Identify which cell holds the provided text, then report its [x, y] central coordinate. 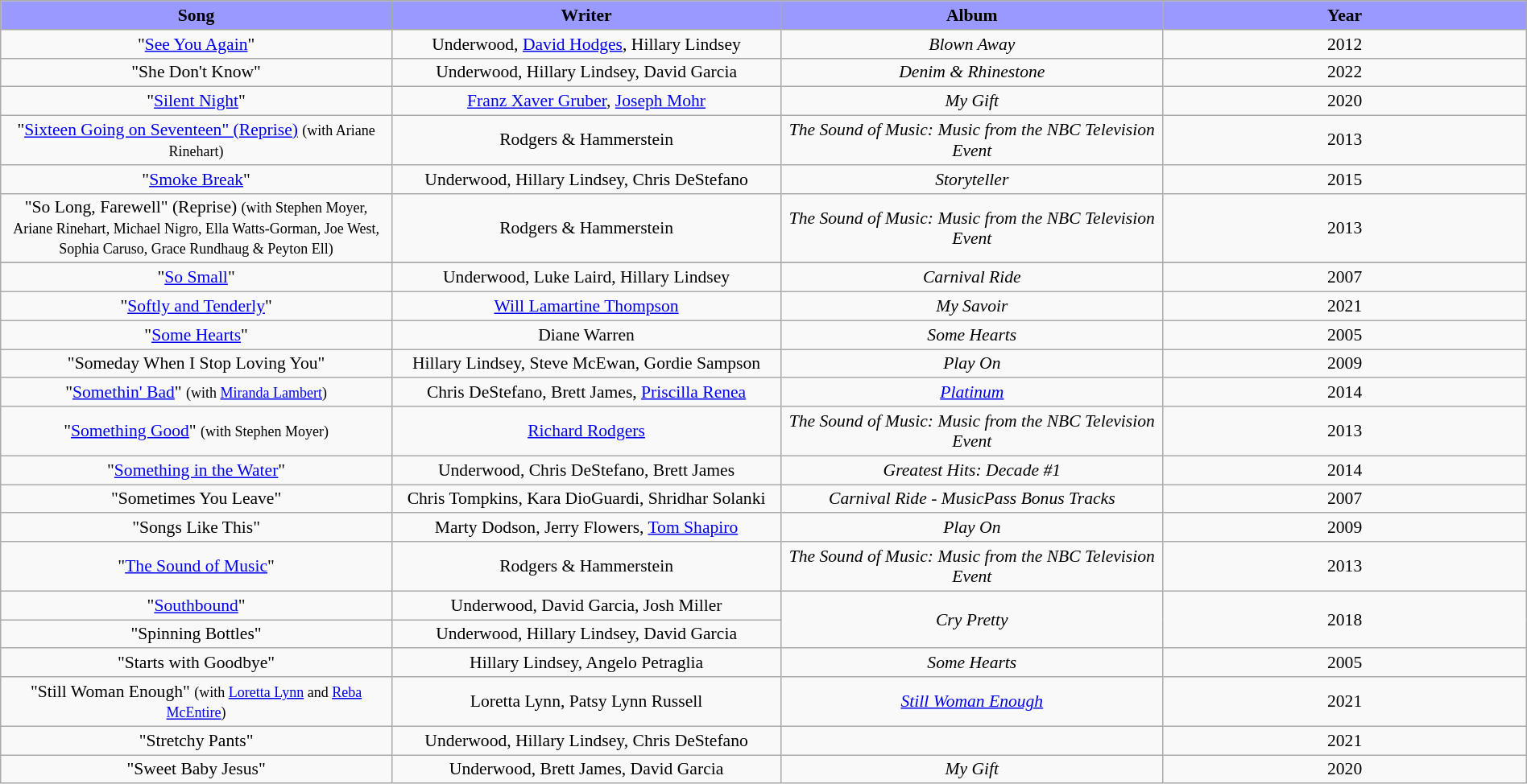
"Still Woman Enough" (with Loretta Lynn and Reba McEntire) [197, 702]
Denim & Rhinestone [972, 72]
"Songs Like This" [197, 527]
Writer [586, 15]
"The Sound of Music" [197, 567]
"Stretchy Pants" [197, 741]
Diane Warren [586, 335]
"Something in the Water" [197, 470]
Underwood, Chris DeStefano, Brett James [586, 470]
Chris Tompkins, Kara DioGuardi, Shridhar Solanki [586, 499]
"Somethin' Bad" (with Miranda Lambert) [197, 392]
Album [972, 15]
"Sixteen Going on Seventeen" (Reprise) (with Ariane Rinehart) [197, 140]
Will Lamartine Thompson [586, 306]
Marty Dodson, Jerry Flowers, Tom Shapiro [586, 527]
Carnival Ride - MusicPass Bonus Tracks [972, 499]
"Softly and Tenderly" [197, 306]
"Starts with Goodbye" [197, 662]
Greatest Hits: Decade #1 [972, 470]
Chris DeStefano, Brett James, Priscilla Renea [586, 392]
"Spinning Bottles" [197, 634]
"Smoke Break" [197, 179]
"Someday When I Stop Loving You" [197, 364]
Carnival Ride [972, 278]
Hillary Lindsey, Angelo Petraglia [586, 662]
"Some Hearts" [197, 335]
Year [1345, 15]
Storyteller [972, 179]
Platinum [972, 392]
"Sweet Baby Jesus" [197, 770]
Song [197, 15]
2018 [1345, 620]
"She Don't Know" [197, 72]
Hillary Lindsey, Steve McEwan, Gordie Sampson [586, 364]
"So Small" [197, 278]
2012 [1345, 43]
"Southbound" [197, 605]
2015 [1345, 179]
Richard Rodgers [586, 431]
Still Woman Enough [972, 702]
Cry Pretty [972, 620]
Underwood, Brett James, David Garcia [586, 770]
Underwood, David Garcia, Josh Miller [586, 605]
My Savoir [972, 306]
"Something Good" (with Stephen Moyer) [197, 431]
"Sometimes You Leave" [197, 499]
Blown Away [972, 43]
"See You Again" [197, 43]
2022 [1345, 72]
Loretta Lynn, Patsy Lynn Russell [586, 702]
"Silent Night" [197, 101]
Underwood, David Hodges, Hillary Lindsey [586, 43]
Franz Xaver Gruber, Joseph Mohr [586, 101]
Underwood, Luke Laird, Hillary Lindsey [586, 278]
